From the cell containing the given text, extract its center point as [X, Y] coordinate. 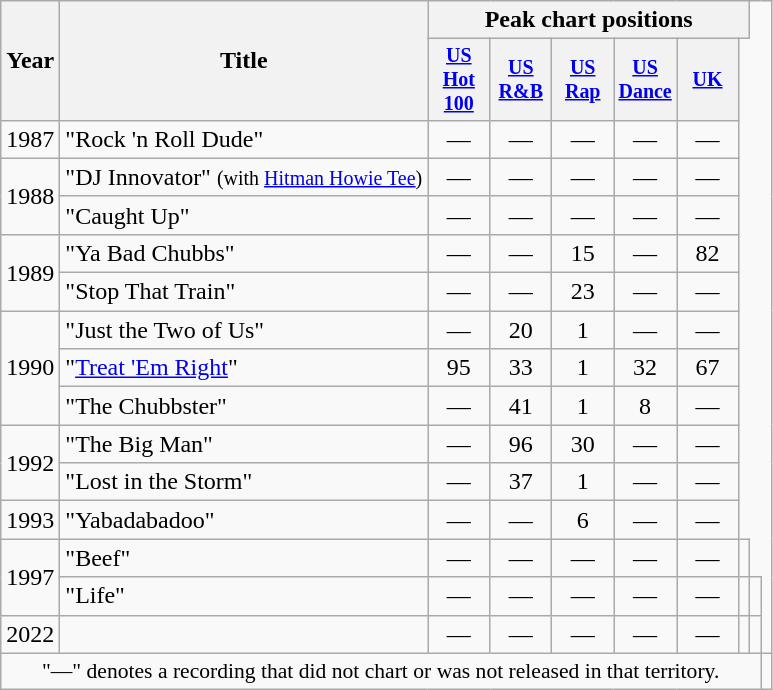
"Lost in the Storm" [244, 482]
15 [583, 253]
1989 [30, 272]
USDance [646, 80]
"Beef" [244, 558]
"Life" [244, 596]
2022 [30, 634]
1987 [30, 139]
Year [30, 61]
20 [521, 330]
USRap [583, 80]
1992 [30, 463]
1993 [30, 520]
Peak chart positions [589, 20]
6 [583, 520]
"Just the Two of Us" [244, 330]
82 [707, 253]
"Treat 'Em Right" [244, 368]
8 [646, 406]
"Stop That Train" [244, 292]
96 [521, 444]
"—" denotes a recording that did not chart or was not released in that territory. [381, 671]
"Caught Up" [244, 215]
USR&B [521, 80]
"The Chubbster" [244, 406]
1997 [30, 577]
"Yabadabadoo" [244, 520]
"The Big Man" [244, 444]
US Hot 100 [459, 80]
"DJ Innovator" (with Hitman Howie Tee) [244, 177]
95 [459, 368]
23 [583, 292]
1988 [30, 196]
"Rock 'n Roll Dude" [244, 139]
32 [646, 368]
30 [583, 444]
UK [707, 80]
37 [521, 482]
"Ya Bad Chubbs" [244, 253]
Title [244, 61]
67 [707, 368]
41 [521, 406]
33 [521, 368]
1990 [30, 368]
